For the text-containing cell, return its midpoint in [X, Y] coordinate format. 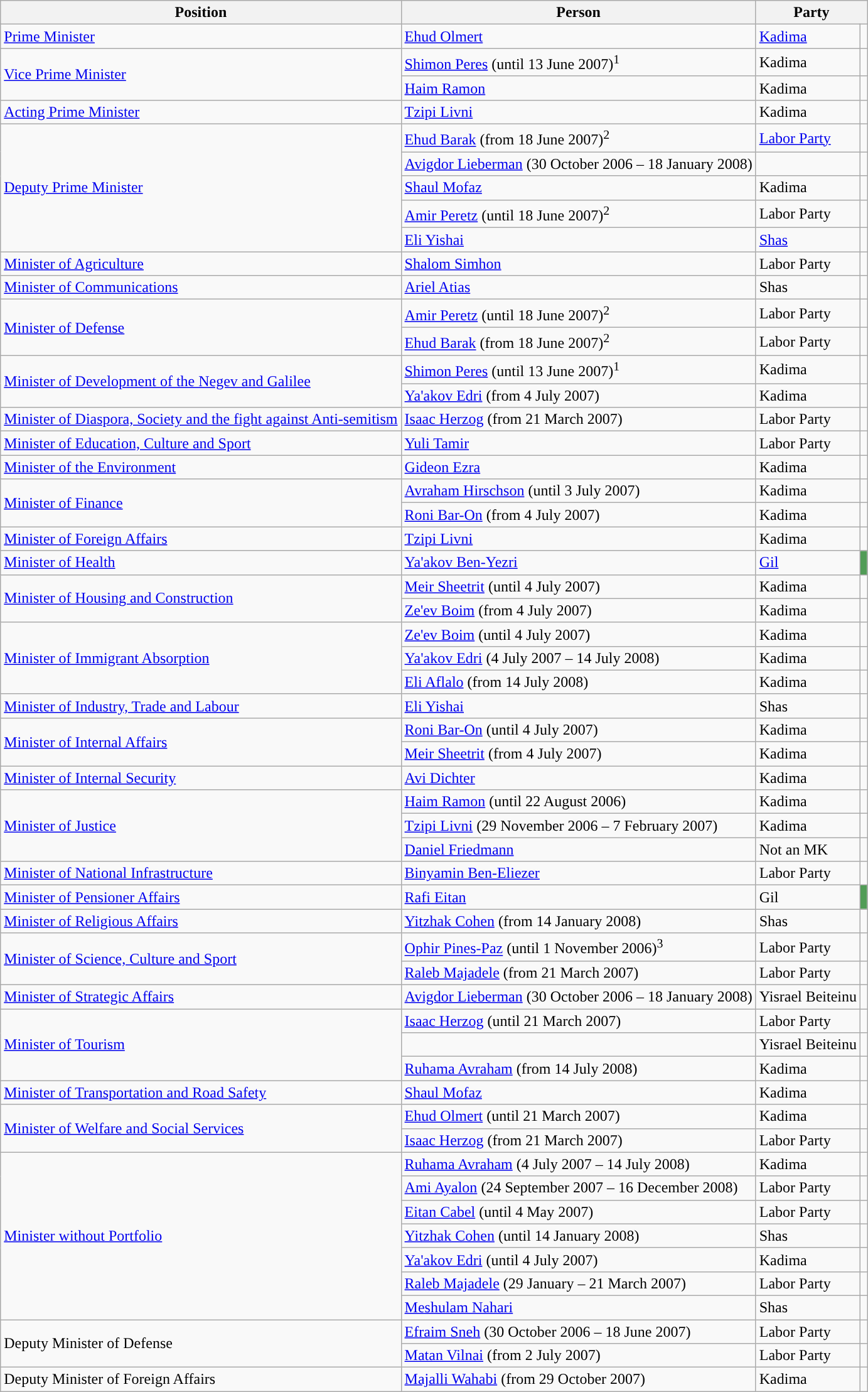
Efraim Sneh (30 October 2006 – 18 June 2007) [579, 1332]
Minister of Defense [201, 328]
Position [201, 13]
Party [811, 13]
Yuli Tamir [579, 443]
Minister of Immigrant Absorption [201, 658]
Acting Prime Minister [201, 112]
Minister of Health [201, 563]
Tzipi Livni (29 November 2006 – 7 February 2007) [579, 826]
Minister of Education, Culture and Sport [201, 443]
Deputy Minister of Foreign Affairs [201, 1379]
Minister of the Environment [201, 467]
Roni Bar-On (from 4 July 2007) [579, 515]
Ophir Pines-Paz (until 1 November 2006)3 [579, 947]
Eli Aflalo (from 14 July 2008) [579, 682]
Minister of Justice [201, 826]
Rafi Eitan [579, 897]
Majalli Wahabi (from 29 October 2007) [579, 1379]
Ruhama Avraham (from 14 July 2008) [579, 1069]
Minister of Strategic Affairs [201, 997]
Isaac Herzog (until 21 March 2007) [579, 1021]
Minister of Finance [201, 503]
Yitzhak Cohen (until 14 January 2008) [579, 1236]
Ze'ev Boim (until 4 July 2007) [579, 634]
Minister of Science, Culture and Sport [201, 959]
Minister of Internal Security [201, 778]
Yitzhak Cohen (from 14 January 2008) [579, 921]
Haim Ramon [579, 88]
Deputy Minister of Defense [201, 1344]
Ya'akov Edri (from 4 July 2007) [579, 396]
Person [579, 13]
Minister of Industry, Trade and Labour [201, 706]
Minister of Transportation and Road Safety [201, 1093]
Binyamin Ben-Eliezer [579, 873]
Minister of Communications [201, 288]
Eitan Cabel (until 4 May 2007) [579, 1212]
Minister of Diaspora, Society and the fight against Anti-semitism [201, 419]
Gideon Ezra [579, 467]
Shalom Simhon [579, 264]
Vice Prime Minister [201, 74]
Minister of Development of the Negev and Galilee [201, 382]
Ehud Olmert (until 21 March 2007) [579, 1116]
Ruhama Avraham (4 July 2007 – 14 July 2008) [579, 1164]
Minister of Agriculture [201, 264]
Minister of Welfare and Social Services [201, 1128]
Meir Sheetrit (until 4 July 2007) [579, 586]
Avraham Hirschson (until 3 July 2007) [579, 491]
Prime Minister [201, 36]
Ya'akov Ben-Yezri [579, 563]
Avi Dichter [579, 778]
Minister of Pensioner Affairs [201, 897]
Ze'ev Boim (from 4 July 2007) [579, 610]
Meshulam Nahari [579, 1308]
Ya'akov Edri (4 July 2007 – 14 July 2008) [579, 658]
Minister of National Infrastructure [201, 873]
Matan Vilnai (from 2 July 2007) [579, 1356]
Minister of Internal Affairs [201, 742]
Minister of Foreign Affairs [201, 539]
Minister of Religious Affairs [201, 921]
Daniel Friedmann [579, 850]
Meir Sheetrit (from 4 July 2007) [579, 754]
Minister without Portfolio [201, 1236]
Minister of Housing and Construction [201, 598]
Haim Ramon (until 22 August 2006) [579, 802]
Ariel Atias [579, 288]
Ami Ayalon (24 September 2007 – 16 December 2008) [579, 1188]
Ya'akov Edri (until 4 July 2007) [579, 1260]
Raleb Majadele (29 January – 21 March 2007) [579, 1283]
Raleb Majadele (from 21 March 2007) [579, 973]
Not an MK [808, 850]
Roni Bar-On (until 4 July 2007) [579, 730]
Deputy Prime Minister [201, 188]
Ehud Olmert [579, 36]
Minister of Tourism [201, 1045]
